Pinpoint the cell where the given text exists, returning its (X, Y) midpoint coordinate. 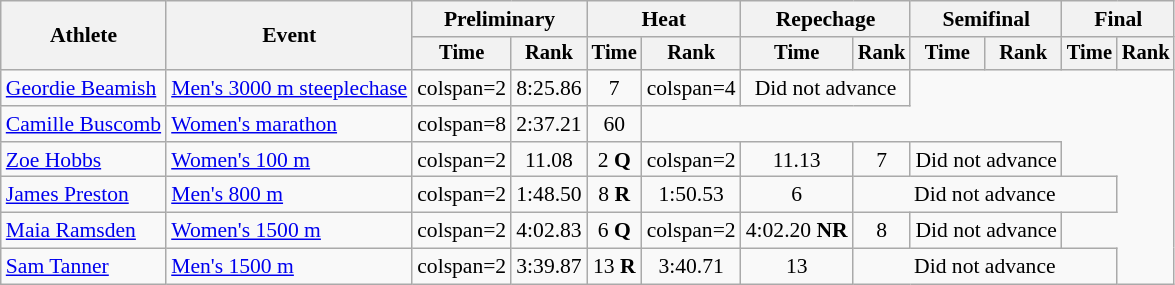
1:50.53 (692, 195)
Men's 1500 m (289, 267)
James Preston (84, 195)
Zoe Hobbs (84, 160)
Heat (664, 19)
8:25.86 (548, 88)
Women's 1500 m (289, 231)
13 (797, 267)
Repechage (826, 19)
Maia Ramsden (84, 231)
4:02.20 NR (797, 231)
colspan=8 (462, 124)
6 (797, 195)
Event (289, 36)
8 R (614, 195)
2 Q (614, 160)
6 Q (614, 231)
Geordie Beamish (84, 88)
Women's marathon (289, 124)
Women's 100 m (289, 160)
Final (1118, 19)
colspan=4 (692, 88)
Preliminary (500, 19)
3:40.71 (692, 267)
Semifinal (986, 19)
Camille Buscomb (84, 124)
Men's 3000 m steeplechase (289, 88)
11.08 (548, 160)
8 (882, 231)
4:02.83 (548, 231)
Sam Tanner (84, 267)
Men's 800 m (289, 195)
Athlete (84, 36)
13 R (614, 267)
60 (614, 124)
11.13 (797, 160)
3:39.87 (548, 267)
1:48.50 (548, 195)
2:37.21 (548, 124)
